For the text-containing cell, return its midpoint in (x, y) coordinate format. 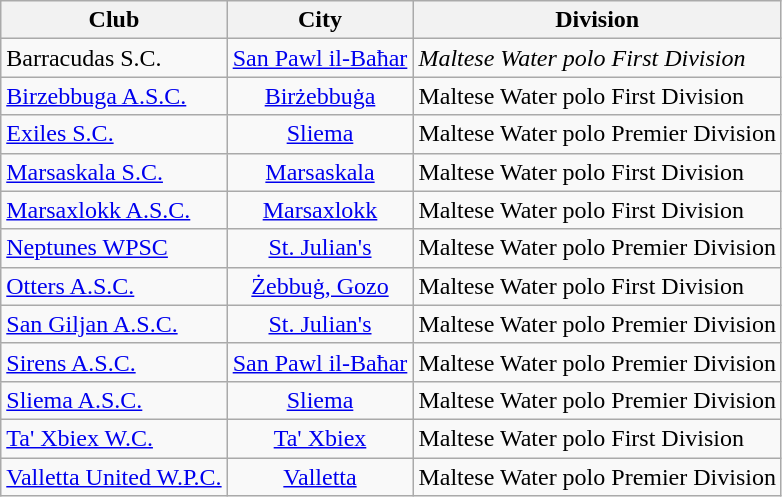
Valletta (320, 477)
Żebbuġ, Gozo (320, 286)
Exiles S.C. (114, 134)
Division (598, 20)
Birzebbuga A.S.C. (114, 96)
City (320, 20)
Club (114, 20)
Valletta United W.P.C. (114, 477)
Sirens A.S.C. (114, 362)
Neptunes WPSC (114, 248)
Marsaxlokk A.S.C. (114, 210)
Sliema A.S.C. (114, 400)
Birżebbuġa (320, 96)
Marsaskala S.C. (114, 172)
Marsaxlokk (320, 210)
Otters A.S.C. (114, 286)
Ta' Xbiex (320, 438)
Marsaskala (320, 172)
Ta' Xbiex W.C. (114, 438)
Barracudas S.C. (114, 58)
San Giljan A.S.C. (114, 324)
